Pinpoint the cell where the given text exists, returning its [x, y] midpoint coordinate. 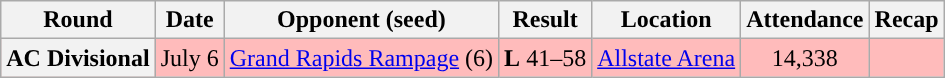
Date [190, 20]
14,338 [805, 58]
Grand Rapids Rampage (6) [361, 58]
Attendance [805, 20]
Allstate Arena [666, 58]
Result [546, 20]
AC Divisional [78, 58]
Recap [906, 20]
July 6 [190, 58]
L 41–58 [546, 58]
Round [78, 20]
Opponent (seed) [361, 20]
Location [666, 20]
